Detect which cell encompasses the target text, then output its (X, Y) center coordinate. 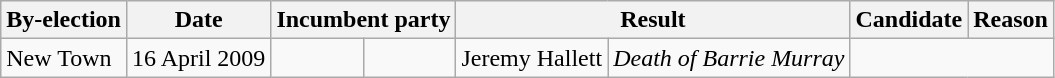
16 April 2009 (198, 58)
Jeremy Hallett (532, 58)
Candidate (909, 20)
Incumbent party (364, 20)
By-election (64, 20)
Date (198, 20)
New Town (64, 58)
Result (653, 20)
Reason (1011, 20)
Death of Barrie Murray (729, 58)
